From the cell containing the given text, extract its center point as [X, Y] coordinate. 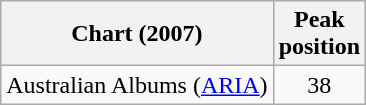
Australian Albums (ARIA) [137, 85]
38 [319, 85]
Chart (2007) [137, 34]
Peakposition [319, 34]
